Scan for the cell matching the given text and deliver its [X, Y] coordinate at center. 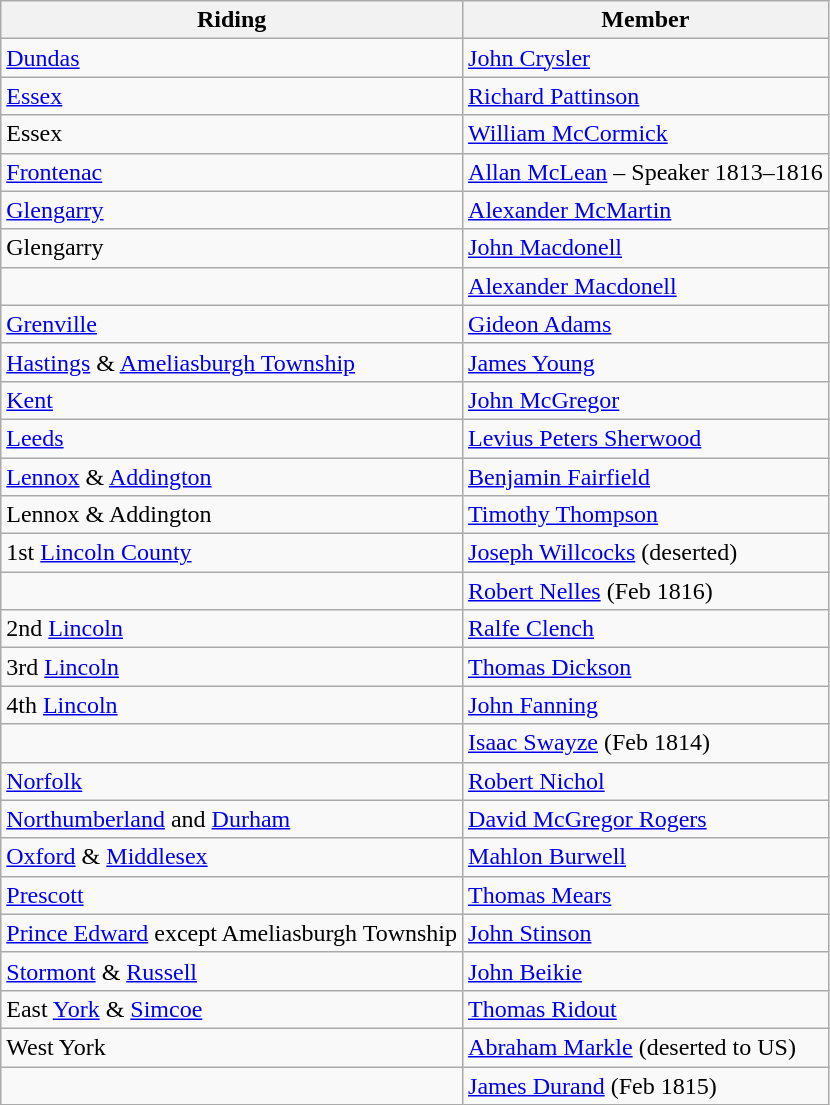
John Macdonell [646, 248]
Thomas Dickson [646, 667]
3rd Lincoln [232, 667]
Levius Peters Sherwood [646, 438]
Joseph Willcocks (deserted) [646, 553]
Kent [232, 400]
Thomas Ridout [646, 1009]
William McCormick [646, 134]
Grenville [232, 324]
Prince Edward except Ameliasburgh Township [232, 933]
Ralfe Clench [646, 629]
4th Lincoln [232, 705]
Benjamin Fairfield [646, 477]
David McGregor Rogers [646, 819]
Dundas [232, 58]
Richard Pattinson [646, 96]
Isaac Swayze (Feb 1814) [646, 743]
Abraham Markle (deserted to US) [646, 1047]
Riding [232, 20]
Robert Nichol [646, 781]
Alexander Macdonell [646, 286]
John Stinson [646, 933]
Stormont & Russell [232, 971]
Northumberland and Durham [232, 819]
West York [232, 1047]
Allan McLean – Speaker 1813–1816 [646, 172]
2nd Lincoln [232, 629]
John Crysler [646, 58]
Timothy Thompson [646, 515]
1st Lincoln County [232, 553]
Mahlon Burwell [646, 857]
Thomas Mears [646, 895]
Gideon Adams [646, 324]
John McGregor [646, 400]
East York & Simcoe [232, 1009]
Hastings & Ameliasburgh Township [232, 362]
Alexander McMartin [646, 210]
James Durand (Feb 1815) [646, 1085]
Frontenac [232, 172]
James Young [646, 362]
Member [646, 20]
John Beikie [646, 971]
Norfolk [232, 781]
John Fanning [646, 705]
Prescott [232, 895]
Robert Nelles (Feb 1816) [646, 591]
Leeds [232, 438]
Oxford & Middlesex [232, 857]
